From the cell containing the given text, extract its center point as (x, y) coordinate. 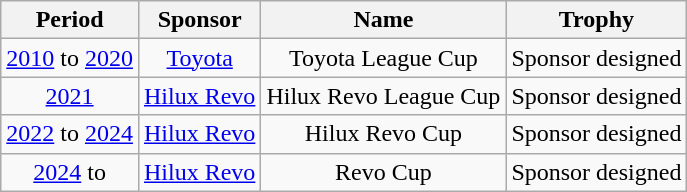
Toyota (199, 58)
2010 to 2020 (70, 58)
Toyota League Cup (384, 58)
Sponsor (199, 20)
2022 to 2024 (70, 134)
Trophy (596, 20)
2021 (70, 96)
Name (384, 20)
Hilux Revo League Cup (384, 96)
Hilux Revo Cup (384, 134)
2024 to (70, 172)
Revo Cup (384, 172)
Period (70, 20)
